Find where the given text appears and provide that cell's center as (x, y) coordinate. 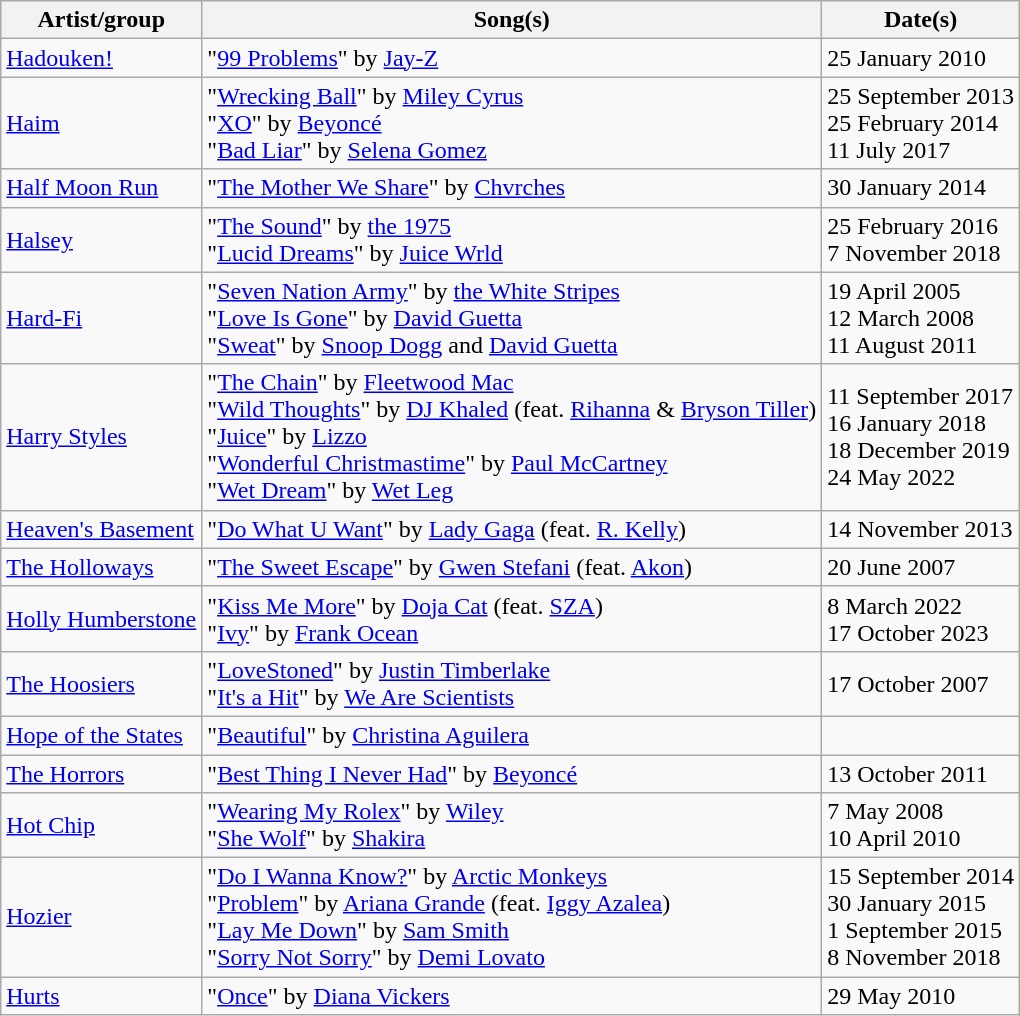
Holly Humberstone (102, 618)
Harry Styles (102, 437)
11 September 201716 January 201818 December 201924 May 2022 (921, 437)
Hozier (102, 918)
"LoveStoned" by Justin Timberlake"It's a Hit" by We Are Scientists (512, 684)
13 October 2011 (921, 773)
"Once" by Diana Vickers (512, 996)
Hard-Fi (102, 318)
Artist/group (102, 20)
Hope of the States (102, 735)
Hurts (102, 996)
Date(s) (921, 20)
7 May 200810 April 2010 (921, 826)
29 May 2010 (921, 996)
15 September 201430 January 20151 September 2015 8 November 2018 (921, 918)
Heaven's Basement (102, 529)
"Do I Wanna Know?" by Arctic Monkeys"Problem" by Ariana Grande (feat. Iggy Azalea)"Lay Me Down" by Sam Smith "Sorry Not Sorry" by Demi Lovato (512, 918)
Halsey (102, 240)
The Holloways (102, 567)
14 November 2013 (921, 529)
"The Mother We Share" by Chvrches (512, 188)
25 September 201325 February 201411 July 2017 (921, 123)
Haim (102, 123)
Hot Chip (102, 826)
"The Sweet Escape" by Gwen Stefani (feat. Akon) (512, 567)
8 March 202217 October 2023 (921, 618)
"Do What U Want" by Lady Gaga (feat. R. Kelly) (512, 529)
"Wrecking Ball" by Miley Cyrus"XO" by Beyoncé"Bad Liar" by Selena Gomez (512, 123)
"99 Problems" by Jay-Z (512, 58)
17 October 2007 (921, 684)
"Beautiful" by Christina Aguilera (512, 735)
The Horrors (102, 773)
"Kiss Me More" by Doja Cat (feat. SZA)"Ivy" by Frank Ocean (512, 618)
20 June 2007 (921, 567)
30 January 2014 (921, 188)
The Hoosiers (102, 684)
Song(s) (512, 20)
19 April 200512 March 200811 August 2011 (921, 318)
"Best Thing I Never Had" by Beyoncé (512, 773)
"Wearing My Rolex" by Wiley"She Wolf" by Shakira (512, 826)
25 January 2010 (921, 58)
25 February 2016 7 November 2018 (921, 240)
Half Moon Run (102, 188)
"Seven Nation Army" by the White Stripes"Love Is Gone" by David Guetta"Sweat" by Snoop Dogg and David Guetta (512, 318)
Hadouken! (102, 58)
"The Sound" by the 1975 "Lucid Dreams" by Juice Wrld (512, 240)
